From the cell containing the given text, extract its center point as (x, y) coordinate. 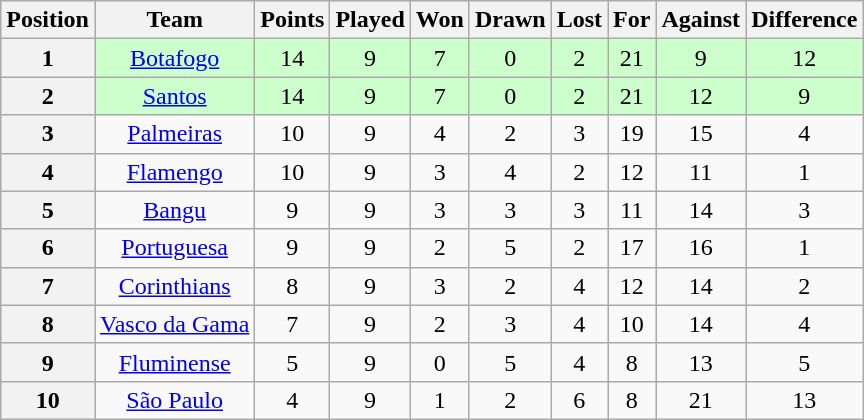
Portuguesa (174, 248)
Vasco da Gama (174, 324)
Difference (804, 20)
For (632, 20)
Played (370, 20)
Lost (579, 20)
São Paulo (174, 400)
Won (440, 20)
Against (701, 20)
Bangu (174, 210)
Palmeiras (174, 134)
Position (48, 20)
Corinthians (174, 286)
16 (701, 248)
19 (632, 134)
17 (632, 248)
Flamengo (174, 172)
Santos (174, 96)
Botafogo (174, 58)
Fluminense (174, 362)
Points (292, 20)
15 (701, 134)
Team (174, 20)
Drawn (510, 20)
